Provide the (X, Y) coordinate of the cell's center where the given text is located.  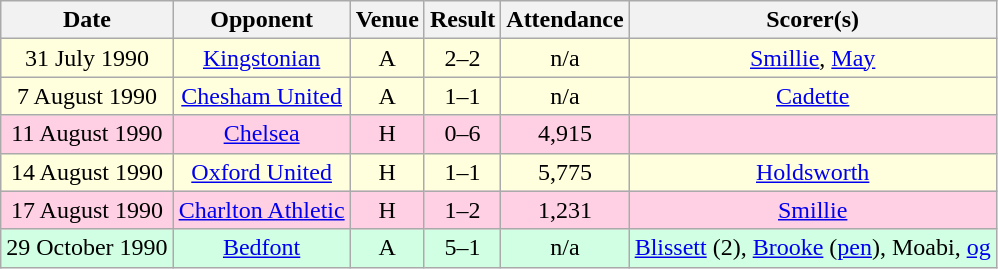
14 August 1990 (87, 172)
0–6 (462, 134)
Holdsworth (812, 172)
Result (462, 20)
5–1 (462, 248)
Attendance (565, 20)
1,231 (565, 210)
7 August 1990 (87, 96)
Cadette (812, 96)
4,915 (565, 134)
Chelsea (262, 134)
Chesham United (262, 96)
Bedfont (262, 248)
Opponent (262, 20)
29 October 1990 (87, 248)
Venue (387, 20)
31 July 1990 (87, 58)
Oxford United (262, 172)
5,775 (565, 172)
1–2 (462, 210)
11 August 1990 (87, 134)
Blissett (2), Brooke (pen), Moabi, og (812, 248)
17 August 1990 (87, 210)
Kingstonian (262, 58)
Smillie (812, 210)
Charlton Athletic (262, 210)
Scorer(s) (812, 20)
Date (87, 20)
Smillie, May (812, 58)
2–2 (462, 58)
